Capture the cell that displays the provided text and extract its (x, y) central coordinate. 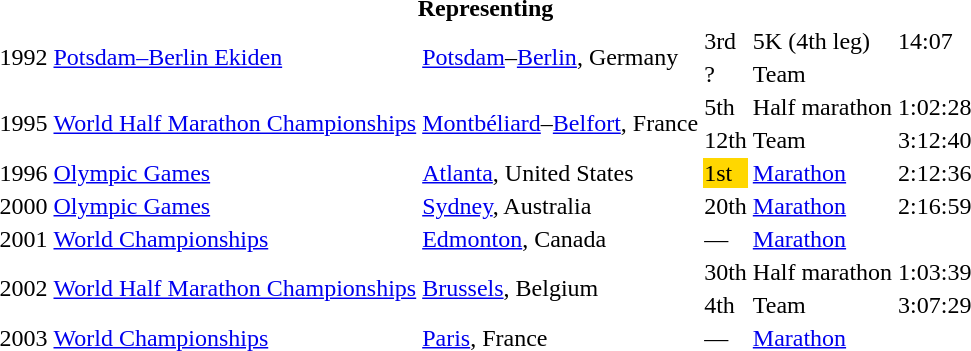
Potsdam–Berlin Ekiden (235, 58)
1st (726, 173)
Sydney, Australia (560, 206)
12th (726, 140)
4th (726, 305)
? (726, 74)
— (726, 239)
5th (726, 107)
Edmonton, Canada (560, 239)
30th (726, 272)
World Championships (235, 239)
Montbéliard–Belfort, France (560, 124)
Atlanta, United States (560, 173)
Brussels, Belgium (560, 288)
3rd (726, 41)
5K (4th leg) (822, 41)
20th (726, 206)
Potsdam–Berlin, Germany (560, 58)
